Provide the (X, Y) coordinate of the cell's center where the given text is located.  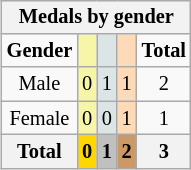
3 (164, 152)
Medals by gender (96, 17)
Male (40, 84)
Gender (40, 51)
Female (40, 118)
